Return the [x, y] coordinate for the center point of the cell that contains the specified text.  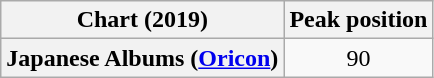
Chart (2019) [142, 20]
Peak position [358, 20]
Japanese Albums (Oricon) [142, 58]
90 [358, 58]
